Return (x, y) of the center of cell containing provided text 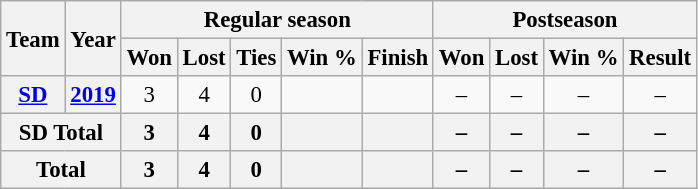
Postseason (564, 20)
Regular season (277, 20)
Team (33, 38)
Result (660, 58)
Total (61, 170)
SD Total (61, 133)
2019 (93, 95)
SD (33, 95)
Ties (256, 58)
Finish (398, 58)
Year (93, 38)
